Scan for the cell matching the given text and deliver its [X, Y] coordinate at center. 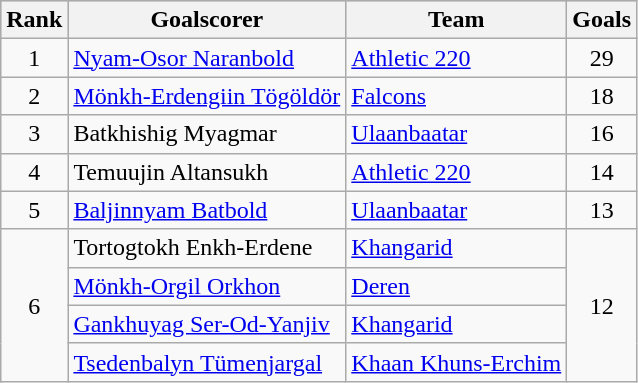
18 [602, 96]
Goalscorer [207, 20]
Nyam-Osor Naranbold [207, 58]
Batkhishig Myagmar [207, 134]
Baljinnyam Batbold [207, 210]
12 [602, 305]
2 [34, 96]
Tsedenbalyn Tümenjargal [207, 362]
Gankhuyag Ser-Od-Yanjiv [207, 324]
3 [34, 134]
16 [602, 134]
4 [34, 172]
Tortogtokh Enkh-Erdene [207, 248]
1 [34, 58]
Goals [602, 20]
Mönkh-Orgil Orkhon [207, 286]
13 [602, 210]
14 [602, 172]
Deren [456, 286]
Khaan Khuns-Erchim [456, 362]
Rank [34, 20]
29 [602, 58]
Mönkh-Erdengiin Tögöldör [207, 96]
Team [456, 20]
Falcons [456, 96]
6 [34, 305]
5 [34, 210]
Temuujin Altansukh [207, 172]
